Find where the given text appears and provide that cell's center as (X, Y) coordinate. 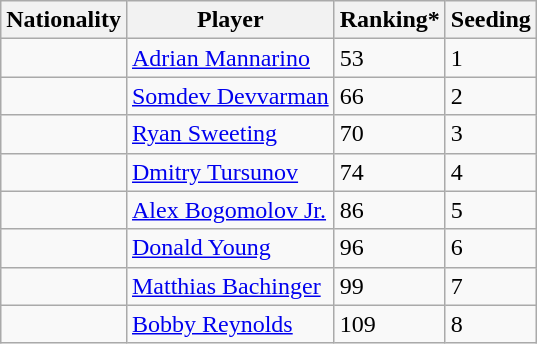
66 (390, 96)
70 (390, 134)
4 (490, 172)
Seeding (490, 20)
1 (490, 58)
3 (490, 134)
8 (490, 324)
Bobby Reynolds (230, 324)
2 (490, 96)
7 (490, 286)
Donald Young (230, 248)
109 (390, 324)
Ryan Sweeting (230, 134)
6 (490, 248)
Adrian Mannarino (230, 58)
Player (230, 20)
86 (390, 210)
74 (390, 172)
Ranking* (390, 20)
Somdev Devvarman (230, 96)
Dmitry Tursunov (230, 172)
Alex Bogomolov Jr. (230, 210)
Nationality (64, 20)
99 (390, 286)
96 (390, 248)
5 (490, 210)
Matthias Bachinger (230, 286)
53 (390, 58)
